Return [X, Y] of the center of cell containing provided text 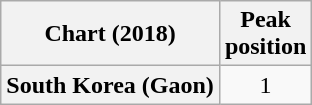
Peakposition [265, 34]
Chart (2018) [110, 34]
1 [265, 85]
South Korea (Gaon) [110, 85]
